Capture the cell that displays the provided text and extract its (X, Y) central coordinate. 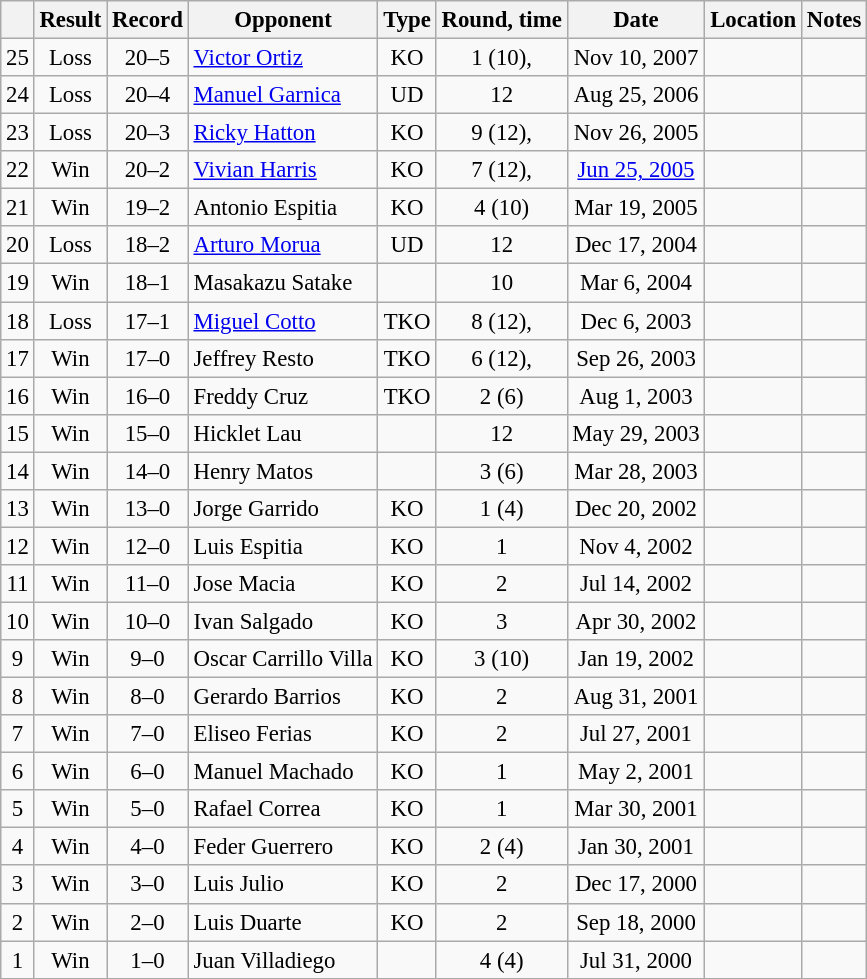
Antonio Espitia (283, 208)
May 2, 2001 (636, 772)
4 (18, 847)
Result (70, 20)
Dec 6, 2003 (636, 321)
15 (18, 433)
19 (18, 283)
10–0 (148, 621)
8 (18, 697)
1–0 (148, 960)
Ivan Salgado (283, 621)
Mar 6, 2004 (636, 283)
Notes (834, 20)
Arturo Morua (283, 245)
19–2 (148, 208)
Eliseo Ferias (283, 734)
20–4 (148, 95)
Vivian Harris (283, 170)
Freddy Cruz (283, 396)
6 (18, 772)
1 (4) (502, 509)
Mar 28, 2003 (636, 471)
11–0 (148, 584)
Mar 30, 2001 (636, 809)
Jan 19, 2002 (636, 659)
Sep 26, 2003 (636, 358)
9–0 (148, 659)
Oscar Carrillo Villa (283, 659)
22 (18, 170)
6 (12), (502, 358)
Gerardo Barrios (283, 697)
Hicklet Lau (283, 433)
13–0 (148, 509)
17–1 (148, 321)
Jose Macia (283, 584)
Jun 25, 2005 (636, 170)
Date (636, 20)
23 (18, 133)
7 (12), (502, 170)
Aug 31, 2001 (636, 697)
2–0 (148, 922)
Jorge Garrido (283, 509)
Dec 17, 2000 (636, 885)
Nov 10, 2007 (636, 58)
Aug 1, 2003 (636, 396)
Nov 4, 2002 (636, 546)
May 29, 2003 (636, 433)
Dec 17, 2004 (636, 245)
3 (6) (502, 471)
Victor Ortiz (283, 58)
14–0 (148, 471)
Miguel Cotto (283, 321)
18 (18, 321)
Luis Duarte (283, 922)
Feder Guerrero (283, 847)
11 (18, 584)
18–1 (148, 283)
Sep 18, 2000 (636, 922)
4 (10) (502, 208)
5 (18, 809)
21 (18, 208)
7–0 (148, 734)
Jul 31, 2000 (636, 960)
3–0 (148, 885)
16 (18, 396)
Mar 19, 2005 (636, 208)
9 (12), (502, 133)
20 (18, 245)
Nov 26, 2005 (636, 133)
Location (754, 20)
Rafael Correa (283, 809)
Apr 30, 2002 (636, 621)
25 (18, 58)
9 (18, 659)
8–0 (148, 697)
2 (4) (502, 847)
Jeffrey Resto (283, 358)
4–0 (148, 847)
14 (18, 471)
Ricky Hatton (283, 133)
24 (18, 95)
Jan 30, 2001 (636, 847)
7 (18, 734)
13 (18, 509)
20–5 (148, 58)
Manuel Garnica (283, 95)
Jul 14, 2002 (636, 584)
Manuel Machado (283, 772)
15–0 (148, 433)
4 (4) (502, 960)
17–0 (148, 358)
18–2 (148, 245)
Aug 25, 2006 (636, 95)
Opponent (283, 20)
Type (407, 20)
Masakazu Satake (283, 283)
Record (148, 20)
Luis Julio (283, 885)
8 (12), (502, 321)
Henry Matos (283, 471)
2 (6) (502, 396)
Jul 27, 2001 (636, 734)
20–3 (148, 133)
5–0 (148, 809)
20–2 (148, 170)
1 (10), (502, 58)
16–0 (148, 396)
Juan Villadiego (283, 960)
6–0 (148, 772)
Round, time (502, 20)
17 (18, 358)
12–0 (148, 546)
3 (10) (502, 659)
Luis Espitia (283, 546)
Dec 20, 2002 (636, 509)
